Scan for the cell matching the given text and deliver its [X, Y] coordinate at center. 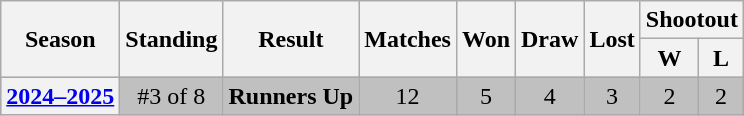
Season [60, 39]
5 [486, 96]
12 [408, 96]
Standing [172, 39]
Lost [612, 39]
Matches [408, 39]
Shootout [692, 20]
#3 of 8 [172, 96]
L [720, 58]
2024–2025 [60, 96]
4 [550, 96]
3 [612, 96]
Result [291, 39]
Won [486, 39]
W [669, 58]
Draw [550, 39]
Runners Up [291, 96]
